For the text-containing cell, return its midpoint in [X, Y] coordinate format. 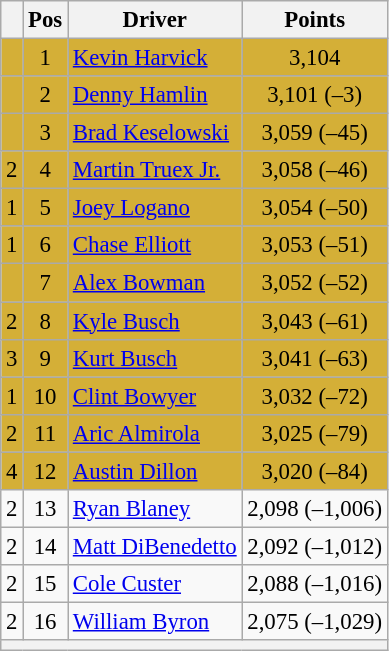
Kevin Harvick [155, 58]
William Byron [155, 621]
Austin Dillon [155, 471]
10 [46, 396]
8 [46, 321]
3,032 (–72) [314, 396]
3,041 (–63) [314, 358]
2,088 (–1,016) [314, 584]
15 [46, 584]
5 [46, 208]
3,101 (–3) [314, 95]
Cole Custer [155, 584]
Kyle Busch [155, 321]
Driver [155, 20]
Joey Logano [155, 208]
16 [46, 621]
3,025 (–79) [314, 433]
Martin Truex Jr. [155, 170]
2,075 (–1,029) [314, 621]
3,058 (–46) [314, 170]
Alex Bowman [155, 283]
3,054 (–50) [314, 208]
Aric Almirola [155, 433]
Points [314, 20]
Ryan Blaney [155, 509]
7 [46, 283]
13 [46, 509]
2,092 (–1,012) [314, 546]
3,052 (–52) [314, 283]
Pos [46, 20]
9 [46, 358]
Matt DiBenedetto [155, 546]
Clint Bowyer [155, 396]
3,043 (–61) [314, 321]
3,053 (–51) [314, 245]
Denny Hamlin [155, 95]
14 [46, 546]
11 [46, 433]
6 [46, 245]
12 [46, 471]
Chase Elliott [155, 245]
3,020 (–84) [314, 471]
2,098 (–1,006) [314, 509]
3,059 (–45) [314, 133]
Brad Keselowski [155, 133]
Kurt Busch [155, 358]
3,104 [314, 58]
